For the text-containing cell, return its midpoint in (x, y) coordinate format. 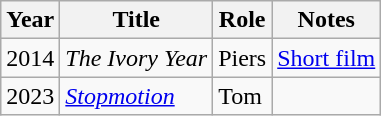
Short film (326, 58)
2023 (30, 96)
Notes (326, 20)
Stopmotion (136, 96)
Year (30, 20)
2014 (30, 58)
Piers (242, 58)
Title (136, 20)
Tom (242, 96)
Role (242, 20)
The Ivory Year (136, 58)
